Output the [x, y] coordinate of the center of the cell containing the given text.  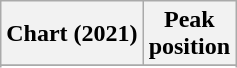
Peakposition [189, 34]
Chart (2021) [72, 34]
